From the cell containing the given text, extract its center point as [X, Y] coordinate. 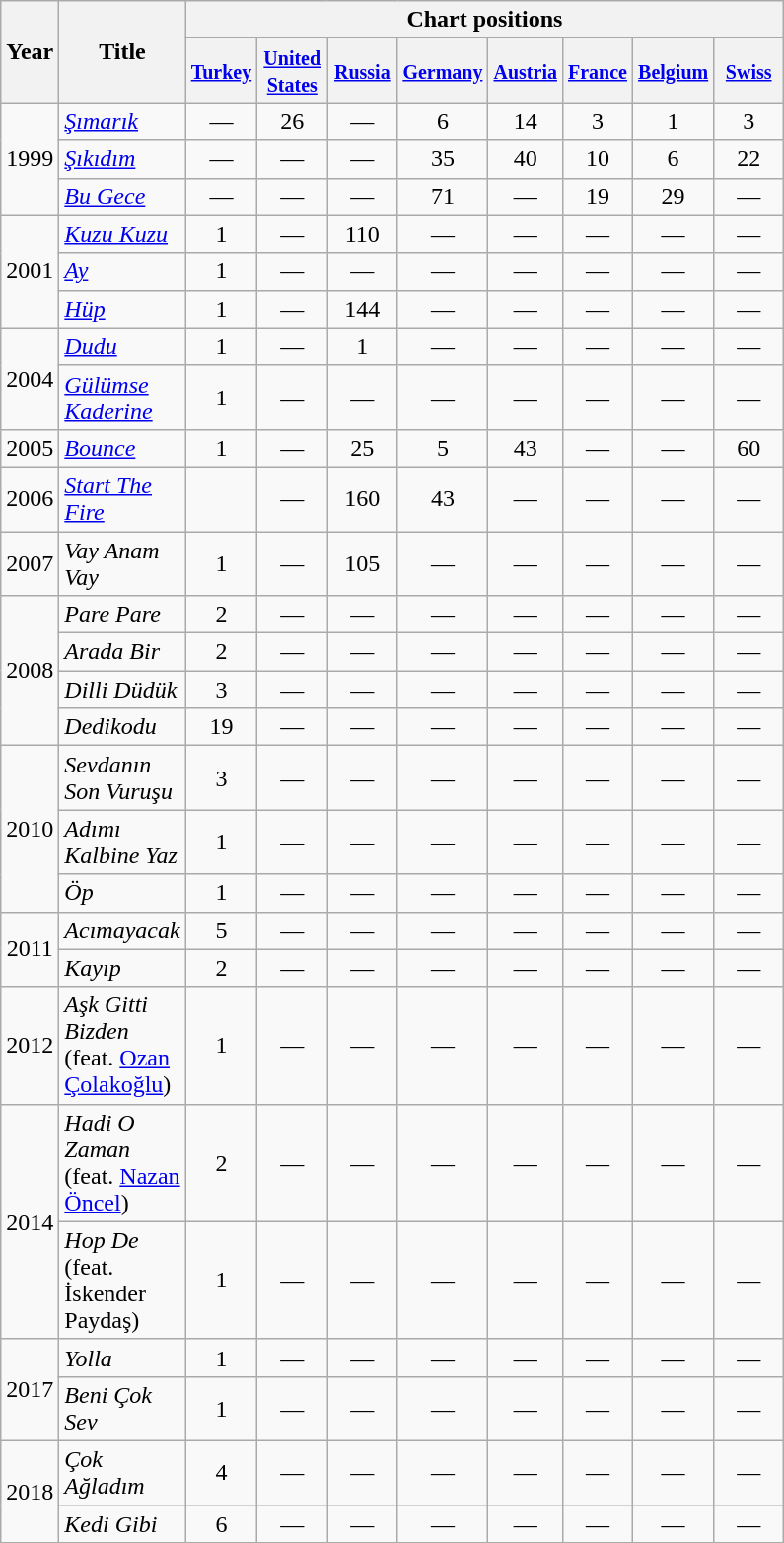
Hüp [122, 309]
United States [292, 71]
Hop De (feat. İskender Paydaş) [122, 1281]
Acımayacak [122, 930]
25 [363, 448]
Gülümse Kaderine [122, 397]
Sevdanın Son Vuruşu [122, 777]
110 [363, 234]
Kedi Gibi [122, 1524]
Turkey [221, 71]
Year [30, 51]
144 [363, 309]
Dudu [122, 346]
Start The Fire [122, 499]
14 [525, 121]
Belgium [674, 71]
160 [363, 499]
2012 [30, 1046]
Arada Bir [122, 652]
2010 [30, 829]
2008 [30, 671]
Germany [443, 71]
2004 [30, 379]
2006 [30, 499]
Aşk Gitti Bizden (feat. Ozan Çolakoğlu) [122, 1046]
Russia [363, 71]
35 [443, 159]
Dedikodu [122, 727]
Kayıp [122, 968]
Ay [122, 271]
26 [292, 121]
1999 [30, 159]
Şımarık [122, 121]
Yolla [122, 1358]
Dilli Düdük [122, 690]
2005 [30, 448]
10 [598, 159]
2018 [30, 1492]
Vay Anam Vay [122, 562]
Bu Gece [122, 196]
105 [363, 562]
29 [674, 196]
2001 [30, 271]
4 [221, 1472]
40 [525, 159]
2014 [30, 1221]
Hadi O Zaman (feat. Nazan Öncel) [122, 1162]
Title [122, 51]
Çok Ağladım [122, 1472]
2007 [30, 562]
2017 [30, 1389]
Pare Pare [122, 615]
71 [443, 196]
Beni Çok Sev [122, 1409]
Austria [525, 71]
22 [749, 159]
Swiss [749, 71]
Öp [122, 893]
Şıkıdım [122, 159]
Kuzu Kuzu [122, 234]
Bounce [122, 448]
Adımı Kalbine Yaz [122, 843]
Chart positions [485, 20]
France [598, 71]
2011 [30, 949]
60 [749, 448]
